Output the (x, y) coordinate of the center of the cell containing the given text.  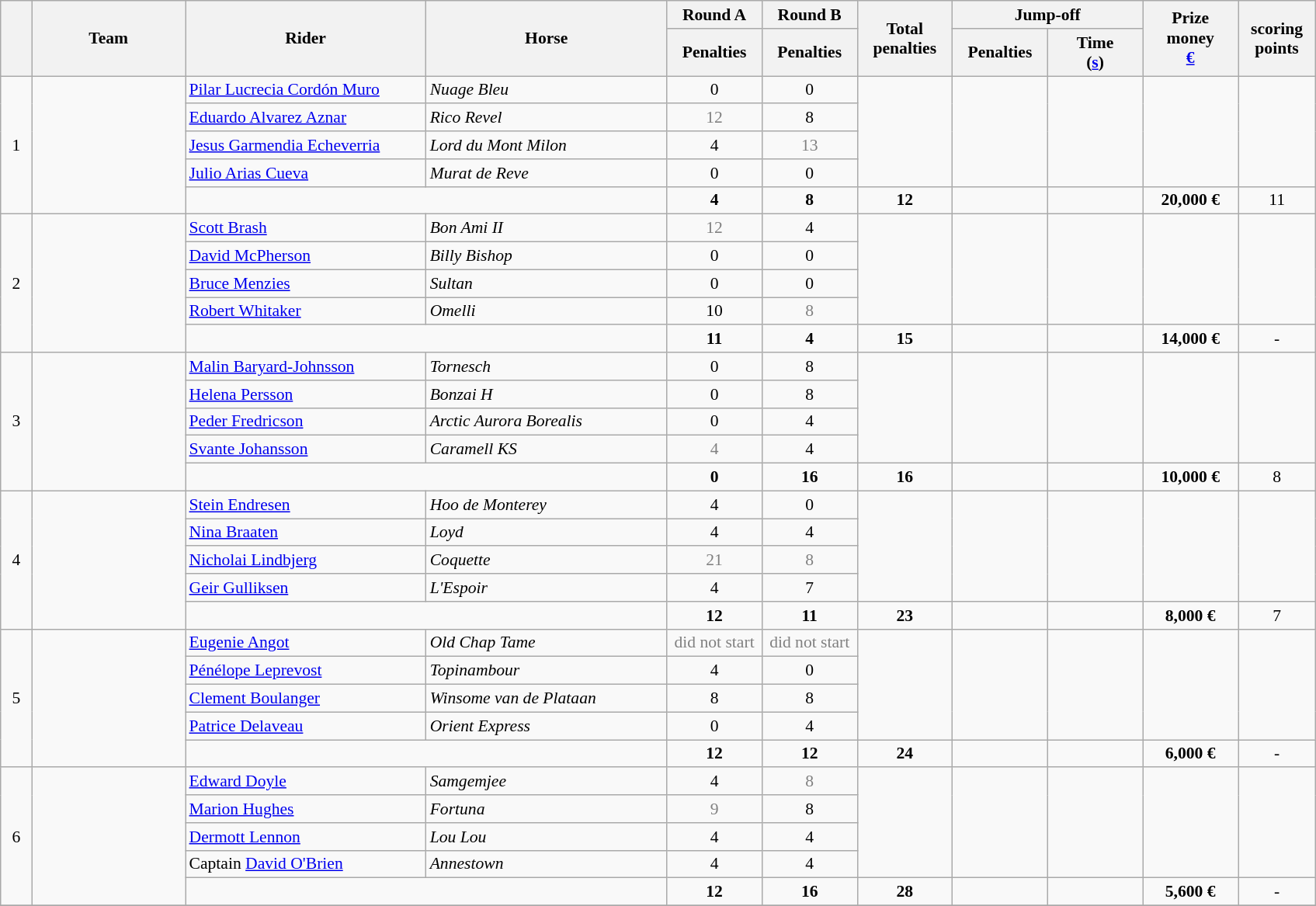
Sultan (547, 283)
Total penalties (905, 39)
6,000 € (1191, 754)
9 (714, 809)
Round A (714, 15)
20,000 € (1191, 200)
Peder Fredricson (305, 422)
Time(s) (1095, 53)
Captain David O'Brien (305, 864)
13 (809, 145)
Clement Boulanger (305, 699)
Marion Hughes (305, 809)
28 (905, 892)
5,600 € (1191, 892)
Geir Gulliksen (305, 588)
21 (714, 561)
Bon Ami II (547, 228)
Coquette (547, 561)
Stein Endresen (305, 505)
Bruce Menzies (305, 283)
3 (16, 422)
Nina Braaten (305, 533)
Nuage Bleu (547, 90)
Orient Express (547, 726)
Old Chap Tame (547, 643)
Omelli (547, 311)
1 (16, 145)
Horse (547, 39)
Fortuna (547, 809)
15 (905, 339)
Jump-off (1048, 15)
Malin Baryard-Johnsson (305, 366)
Julio Arias Cueva (305, 173)
Jesus Garmendia Echeverria (305, 145)
Eduardo Alvarez Aznar (305, 118)
Annestown (547, 864)
Lord du Mont Milon (547, 145)
2 (16, 283)
Samgemjee (547, 782)
Helena Persson (305, 394)
14,000 € (1191, 339)
10,000 € (1191, 477)
5 (16, 698)
Caramell KS (547, 450)
Rider (305, 39)
Topinambour (547, 671)
Billy Bishop (547, 256)
Loyd (547, 533)
Edward Doyle (305, 782)
Hoo de Monterey (547, 505)
Patrice Delaveau (305, 726)
Svante Johansson (305, 450)
24 (905, 754)
Murat de Reve (547, 173)
Robert Whitaker (305, 311)
scoringpoints (1276, 39)
Nicholai Lindbjerg (305, 561)
Rico Revel (547, 118)
Round B (809, 15)
Eugenie Angot (305, 643)
Pilar Lucrecia Cordón Muro (305, 90)
Arctic Aurora Borealis (547, 422)
Pénélope Leprevost (305, 671)
David McPherson (305, 256)
Bonzai H (547, 394)
6 (16, 837)
Lou Lou (547, 837)
Dermott Lennon (305, 837)
10 (714, 311)
L'Espoir (547, 588)
23 (905, 616)
Winsome van de Plataan (547, 699)
Scott Brash (305, 228)
Tornesch (547, 366)
8,000 € (1191, 616)
Prizemoney€ (1191, 39)
Team (109, 39)
